Return the (X, Y) coordinate for the center point of the cell that contains the specified text.  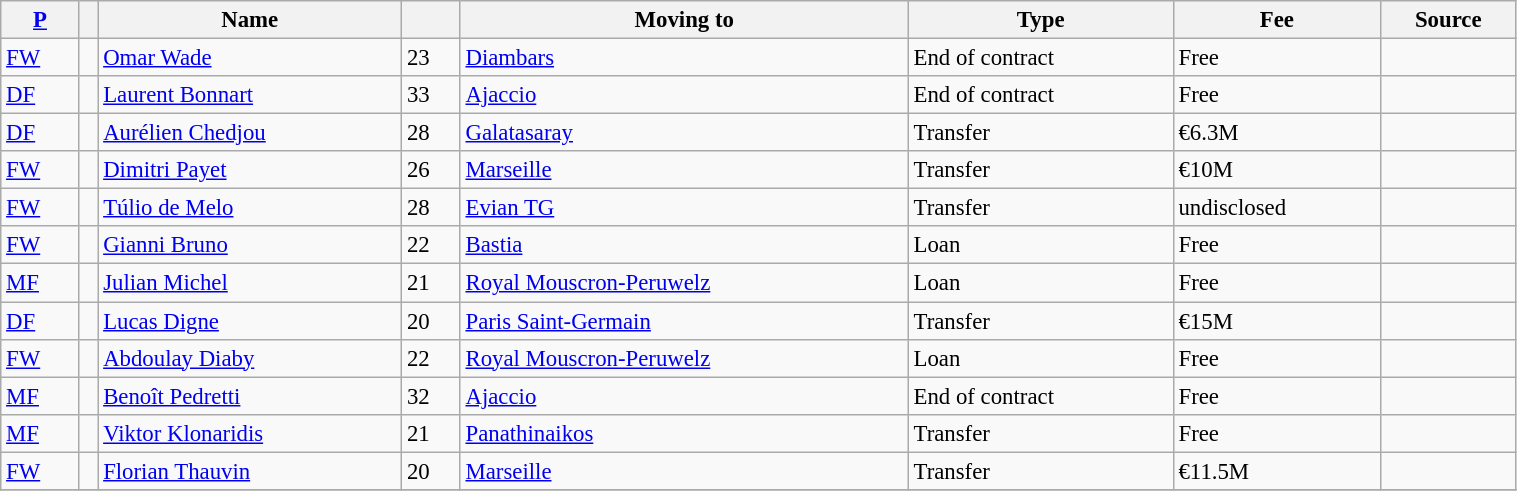
undisclosed (1276, 208)
Gianni Bruno (250, 245)
P (40, 20)
Dimitri Payet (250, 170)
Abdoulay Diaby (250, 358)
Panathinaikos (684, 433)
Aurélien Chedjou (250, 133)
Lucas Digne (250, 321)
Laurent Bonnart (250, 95)
Type (1040, 20)
Galatasaray (684, 133)
Fee (1276, 20)
Name (250, 20)
Viktor Klonaridis (250, 433)
Diambars (684, 58)
Paris Saint-Germain (684, 321)
€6.3M (1276, 133)
Bastia (684, 245)
€11.5M (1276, 471)
Moving to (684, 20)
Evian TG (684, 208)
33 (432, 95)
Florian Thauvin (250, 471)
Julian Michel (250, 283)
26 (432, 170)
32 (432, 396)
Benoît Pedretti (250, 396)
Omar Wade (250, 58)
€15M (1276, 321)
Source (1448, 20)
€10M (1276, 170)
23 (432, 58)
Túlio de Melo (250, 208)
